Provide the [x, y] coordinate of the cell's center where the given text is located.  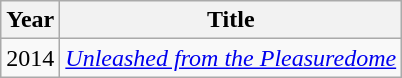
2014 [30, 58]
Year [30, 20]
Unleashed from the Pleasuredome [231, 58]
Title [231, 20]
